Capture the cell that displays the provided text and extract its [X, Y] central coordinate. 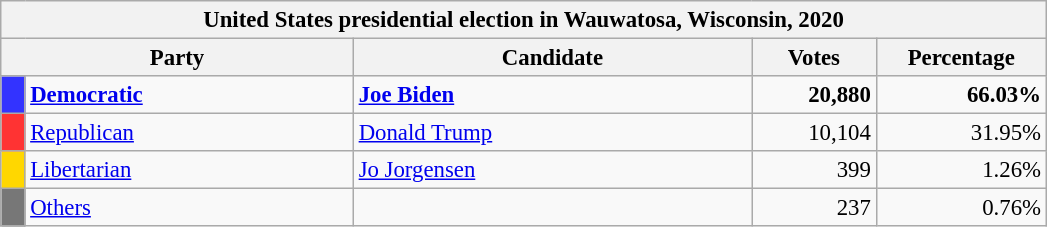
Republican [189, 133]
Donald Trump [552, 133]
237 [814, 208]
1.26% [961, 170]
Percentage [961, 58]
Candidate [552, 58]
United States presidential election in Wauwatosa, Wisconsin, 2020 [524, 20]
0.76% [961, 208]
31.95% [961, 133]
Party [178, 58]
Jo Jorgensen [552, 170]
399 [814, 170]
10,104 [814, 133]
Others [189, 208]
Joe Biden [552, 95]
Votes [814, 58]
20,880 [814, 95]
Libertarian [189, 170]
Democratic [189, 95]
66.03% [961, 95]
